Extract the (X, Y) coordinate from the center of the cell holding the provided text.  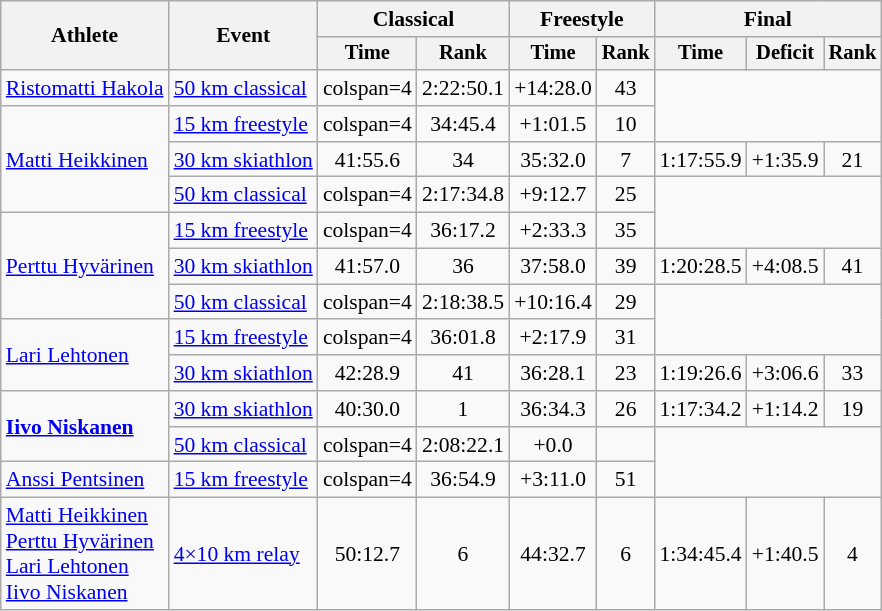
1:19:26.6 (700, 373)
Perttu Hyvärinen (85, 266)
34 (463, 160)
4×10 km relay (244, 554)
Lari Lehtonen (85, 356)
1:17:55.9 (700, 160)
+4:08.5 (786, 267)
Classical (414, 19)
+9:12.7 (553, 195)
43 (626, 88)
36:01.8 (463, 338)
34:45.4 (463, 124)
29 (626, 302)
37:58.0 (553, 267)
1:34:45.4 (700, 554)
1:17:34.2 (700, 409)
21 (853, 160)
10 (626, 124)
Ristomatti Hakola (85, 88)
+0.0 (553, 445)
+1:35.9 (786, 160)
2:08:22.1 (463, 445)
4 (853, 554)
51 (626, 480)
36:17.2 (463, 231)
Final (768, 19)
19 (853, 409)
7 (626, 160)
25 (626, 195)
+3:11.0 (553, 480)
2:17:34.8 (463, 195)
23 (626, 373)
Matti HeikkinenPerttu HyvärinenLari LehtonenIivo Niskanen (85, 554)
1:20:28.5 (700, 267)
2:22:50.1 (463, 88)
+10:16.4 (553, 302)
33 (853, 373)
50:12.7 (368, 554)
Anssi Pentsinen (85, 480)
Matti Heikkinen (85, 160)
+2:17.9 (553, 338)
+3:06.6 (786, 373)
+1:01.5 (553, 124)
Iivo Niskanen (85, 426)
+1:14.2 (786, 409)
44:32.7 (553, 554)
35 (626, 231)
26 (626, 409)
+2:33.3 (553, 231)
36 (463, 267)
42:28.9 (368, 373)
+14:28.0 (553, 88)
Event (244, 36)
+1:40.5 (786, 554)
1 (463, 409)
2:18:38.5 (463, 302)
Freestyle (582, 19)
41:57.0 (368, 267)
36:34.3 (553, 409)
39 (626, 267)
40:30.0 (368, 409)
31 (626, 338)
36:54.9 (463, 480)
41:55.6 (368, 160)
35:32.0 (553, 160)
Deficit (786, 54)
36:28.1 (553, 373)
Athlete (85, 36)
